Detect which cell encompasses the target text, then output its [x, y] center coordinate. 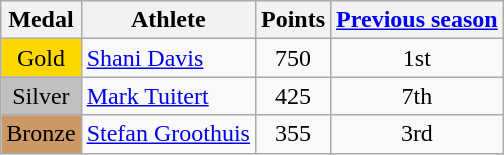
Bronze [41, 134]
Silver [41, 96]
7th [418, 96]
Athlete [168, 20]
1st [418, 58]
750 [292, 58]
Points [292, 20]
355 [292, 134]
Mark Tuitert [168, 96]
Gold [41, 58]
Shani Davis [168, 58]
425 [292, 96]
Stefan Groothuis [168, 134]
3rd [418, 134]
Previous season [418, 20]
Medal [41, 20]
